Detect which cell encompasses the target text, then output its [X, Y] center coordinate. 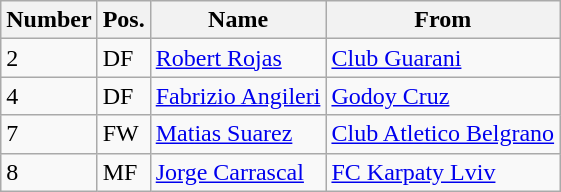
Robert Rojas [238, 58]
Name [238, 20]
7 [49, 134]
MF [124, 172]
Club Guarani [443, 58]
Matias Suarez [238, 134]
From [443, 20]
4 [49, 96]
Fabrizio Angileri [238, 96]
Pos. [124, 20]
Club Atletico Belgrano [443, 134]
FC Karpaty Lviv [443, 172]
Godoy Cruz [443, 96]
Jorge Carrascal [238, 172]
FW [124, 134]
2 [49, 58]
8 [49, 172]
Number [49, 20]
